Capture the cell that displays the provided text and extract its (X, Y) central coordinate. 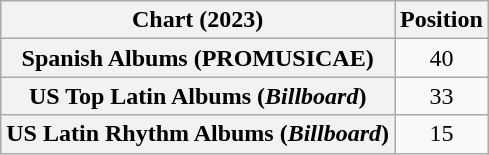
US Top Latin Albums (Billboard) (198, 96)
Position (442, 20)
US Latin Rhythm Albums (Billboard) (198, 134)
15 (442, 134)
40 (442, 58)
Chart (2023) (198, 20)
Spanish Albums (PROMUSICAE) (198, 58)
33 (442, 96)
